Provide the [X, Y] coordinate of the cell's center where the given text is located.  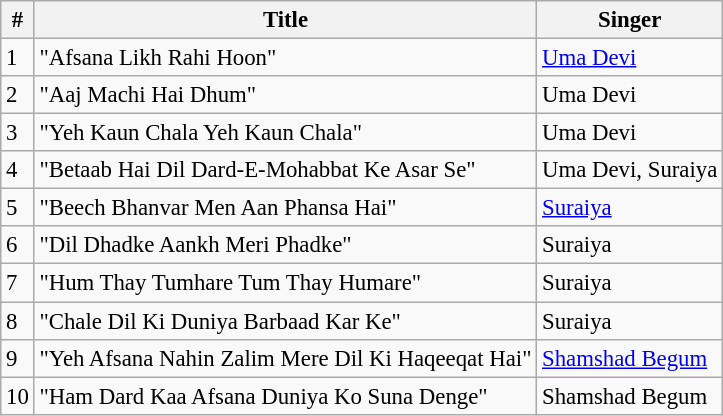
"Beech Bhanvar Men Aan Phansa Hai" [286, 208]
"Yeh Kaun Chala Yeh Kaun Chala" [286, 133]
9 [18, 358]
6 [18, 245]
Uma Devi, Suraiya [630, 170]
10 [18, 396]
"Dil Dhadke Aankh Meri Phadke" [286, 245]
# [18, 20]
"Afsana Likh Rahi Hoon" [286, 58]
Singer [630, 20]
2 [18, 95]
"Hum Thay Tumhare Tum Thay Humare" [286, 283]
Title [286, 20]
"Yeh Afsana Nahin Zalim Mere Dil Ki Haqeeqat Hai" [286, 358]
4 [18, 170]
"Aaj Machi Hai Dhum" [286, 95]
"Chale Dil Ki Duniya Barbaad Kar Ke" [286, 321]
7 [18, 283]
"Ham Dard Kaa Afsana Duniya Ko Suna Denge" [286, 396]
1 [18, 58]
8 [18, 321]
3 [18, 133]
5 [18, 208]
"Betaab Hai Dil Dard-E-Mohabbat Ke Asar Se" [286, 170]
